For the text-containing cell, return its midpoint in (X, Y) coordinate format. 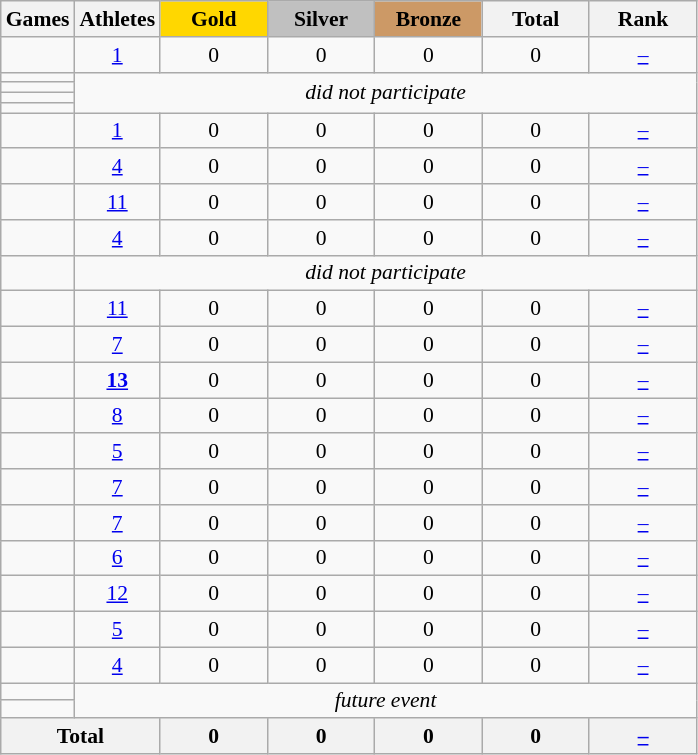
8 (117, 416)
Athletes (117, 19)
future event (385, 701)
Rank (642, 19)
Bronze (428, 19)
13 (117, 380)
Games (38, 19)
Silver (320, 19)
6 (117, 558)
12 (117, 594)
Gold (214, 19)
